Find where the given text appears and provide that cell's center as [X, Y] coordinate. 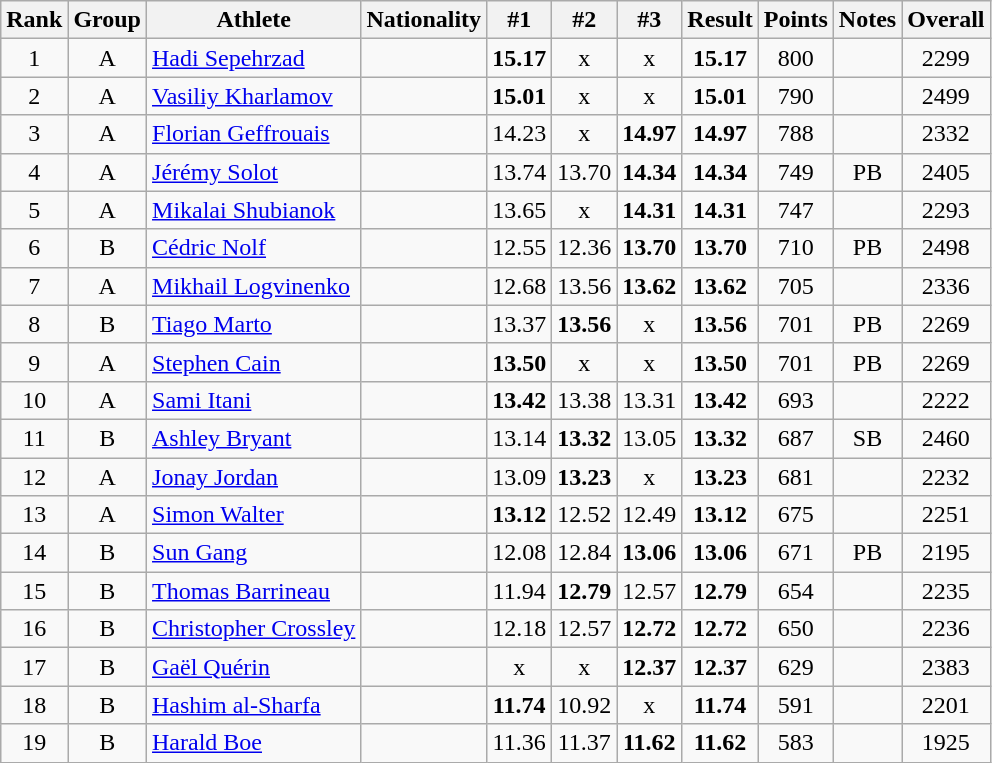
2293 [946, 210]
2195 [946, 553]
749 [796, 172]
12.55 [520, 248]
#2 [584, 20]
747 [796, 210]
14 [34, 553]
5 [34, 210]
Notes [867, 20]
Points [796, 20]
8 [34, 324]
#1 [520, 20]
Hadi Sepehrzad [254, 58]
13.74 [520, 172]
671 [796, 553]
13.05 [650, 438]
Result [720, 20]
15 [34, 591]
13.65 [520, 210]
800 [796, 58]
Nationality [424, 20]
Sami Itani [254, 400]
2332 [946, 134]
17 [34, 667]
654 [796, 591]
7 [34, 286]
650 [796, 629]
12.49 [650, 515]
12 [34, 477]
Group [108, 20]
12.68 [520, 286]
705 [796, 286]
Mikalai Shubianok [254, 210]
1925 [946, 743]
11.37 [584, 743]
Ashley Bryant [254, 438]
Tiago Marto [254, 324]
Mikhail Logvinenko [254, 286]
591 [796, 705]
11 [34, 438]
13.37 [520, 324]
3 [34, 134]
18 [34, 705]
Jonay Jordan [254, 477]
Simon Walter [254, 515]
2 [34, 96]
12.18 [520, 629]
788 [796, 134]
10 [34, 400]
2222 [946, 400]
1 [34, 58]
12.08 [520, 553]
Rank [34, 20]
Sun Gang [254, 553]
Vasiliy Kharlamov [254, 96]
Cédric Nolf [254, 248]
2499 [946, 96]
790 [796, 96]
12.84 [584, 553]
2498 [946, 248]
Harald Boe [254, 743]
9 [34, 362]
Stephen Cain [254, 362]
6 [34, 248]
10.92 [584, 705]
13.31 [650, 400]
675 [796, 515]
629 [796, 667]
12.36 [584, 248]
583 [796, 743]
2251 [946, 515]
687 [796, 438]
#3 [650, 20]
4 [34, 172]
2235 [946, 591]
14.23 [520, 134]
Florian Geffrouais [254, 134]
11.94 [520, 591]
19 [34, 743]
693 [796, 400]
Athlete [254, 20]
13 [34, 515]
710 [796, 248]
16 [34, 629]
2299 [946, 58]
2236 [946, 629]
SB [867, 438]
Hashim al-Sharfa [254, 705]
2336 [946, 286]
2460 [946, 438]
Gaël Quérin [254, 667]
13.38 [584, 400]
13.14 [520, 438]
2232 [946, 477]
2383 [946, 667]
Thomas Barrineau [254, 591]
11.36 [520, 743]
Christopher Crossley [254, 629]
2201 [946, 705]
681 [796, 477]
Jérémy Solot [254, 172]
2405 [946, 172]
Overall [946, 20]
12.52 [584, 515]
13.09 [520, 477]
